From the cell containing the given text, extract its center point as (X, Y) coordinate. 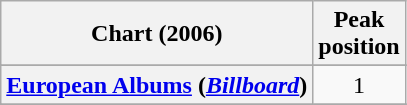
Chart (2006) (157, 34)
Peak position (359, 34)
European Albums (Billboard) (157, 85)
1 (359, 85)
